Provide the [X, Y] coordinate of the cell's center where the given text is located.  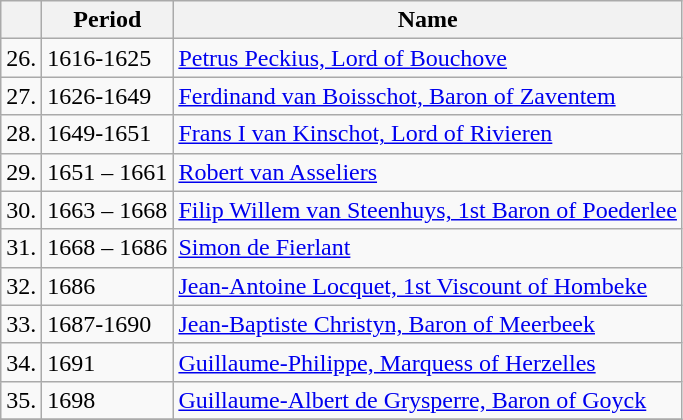
Simon de Fierlant [428, 248]
Guillaume-Philippe, Marquess of Herzelles [428, 362]
31. [22, 248]
Period [108, 20]
1649-1651 [108, 134]
1616-1625 [108, 58]
29. [22, 172]
1686 [108, 286]
Ferdinand van Boisschot, Baron of Zaventem [428, 96]
1698 [108, 400]
1687-1690 [108, 324]
Guillaume-Albert de Grysperre, Baron of Goyck [428, 400]
Filip Willem van Steenhuys, 1st Baron of Poederlee [428, 210]
1651 – 1661 [108, 172]
Name [428, 20]
26. [22, 58]
33. [22, 324]
1668 – 1686 [108, 248]
1691 [108, 362]
32. [22, 286]
34. [22, 362]
Jean-Antoine Locquet, 1st Viscount of Hombeke [428, 286]
Petrus Peckius, Lord of Bouchove [428, 58]
Jean-Baptiste Christyn, Baron of Meerbeek [428, 324]
Frans I van Kinschot, Lord of Rivieren [428, 134]
Robert van Asseliers [428, 172]
1626-1649 [108, 96]
35. [22, 400]
1663 – 1668 [108, 210]
30. [22, 210]
28. [22, 134]
27. [22, 96]
